From the cell containing the given text, extract its center point as [x, y] coordinate. 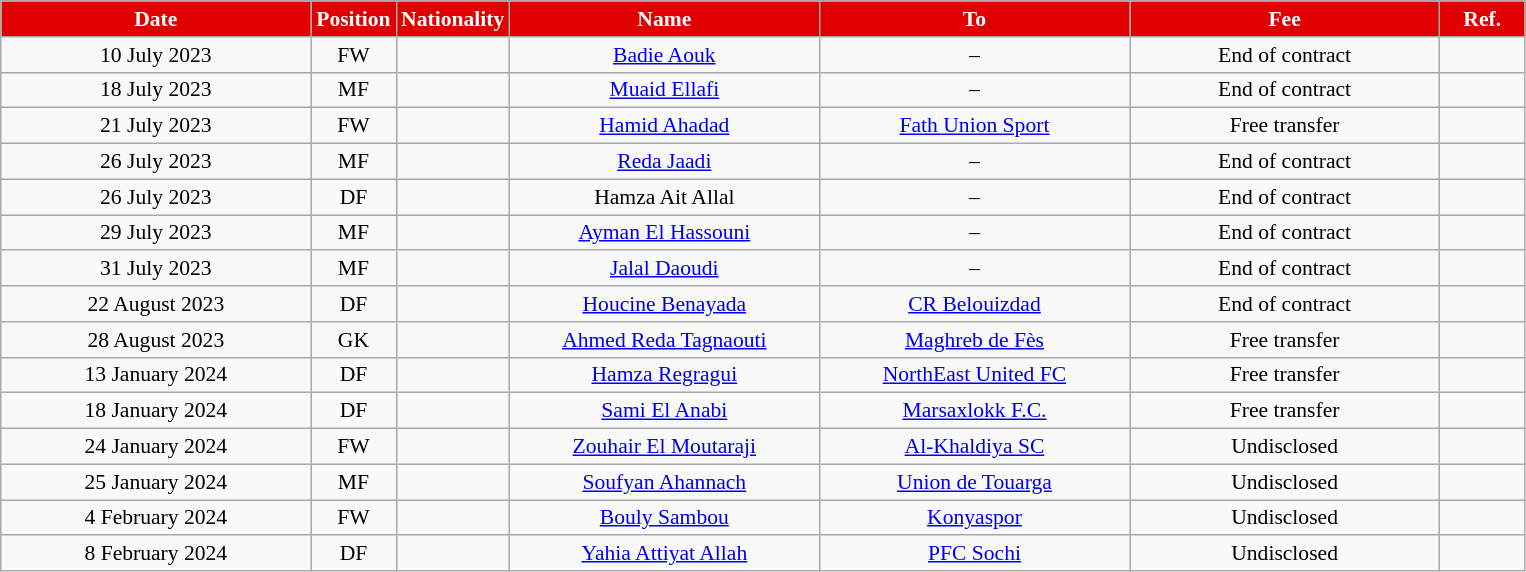
Maghreb de Fès [974, 340]
10 July 2023 [156, 55]
Position [354, 19]
Hamza Regragui [664, 375]
Marsaxlokk F.C. [974, 411]
Sami El Anabi [664, 411]
Date [156, 19]
Al-Khaldiya SC [974, 447]
13 January 2024 [156, 375]
Ahmed Reda Tagnaouti [664, 340]
Fee [1285, 19]
Yahia Attiyat Allah [664, 554]
PFC Sochi [974, 554]
Ref. [1482, 19]
22 August 2023 [156, 304]
Zouhair El Moutaraji [664, 447]
Name [664, 19]
Muaid Ellafi [664, 90]
28 August 2023 [156, 340]
24 January 2024 [156, 447]
Badie Aouk [664, 55]
Hamza Ait Allal [664, 197]
Union de Touarga [974, 482]
Ayman El Hassouni [664, 233]
21 July 2023 [156, 126]
GK [354, 340]
31 July 2023 [156, 269]
Fath Union Sport [974, 126]
NorthEast United FC [974, 375]
Reda Jaadi [664, 162]
18 January 2024 [156, 411]
Bouly Sambou [664, 518]
8 February 2024 [156, 554]
25 January 2024 [156, 482]
18 July 2023 [156, 90]
4 February 2024 [156, 518]
Nationality [452, 19]
Houcine Benayada [664, 304]
CR Belouizdad [974, 304]
Soufyan Ahannach [664, 482]
29 July 2023 [156, 233]
Jalal Daoudi [664, 269]
Konyaspor [974, 518]
Hamid Ahadad [664, 126]
To [974, 19]
